Find where the given text appears and provide that cell's center as (X, Y) coordinate. 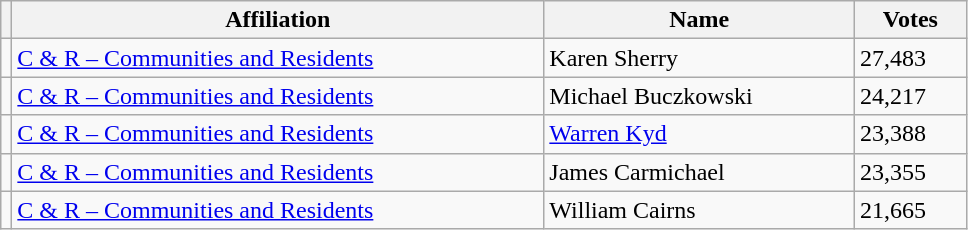
Warren Kyd (700, 134)
Votes (910, 20)
21,665 (910, 210)
Michael Buczkowski (700, 96)
James Carmichael (700, 172)
William Cairns (700, 210)
23,388 (910, 134)
Name (700, 20)
27,483 (910, 58)
24,217 (910, 96)
23,355 (910, 172)
Affiliation (278, 20)
Karen Sherry (700, 58)
